Locate the cell with the specified text and output its [x, y] center coordinate. 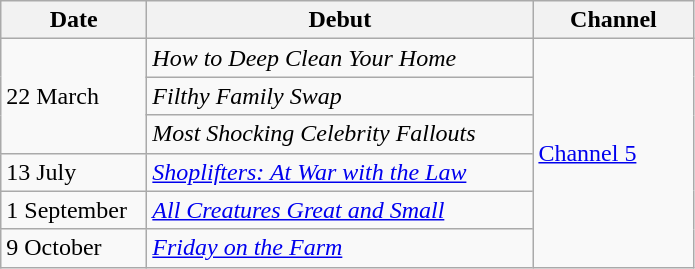
Channel 5 [614, 153]
All Creatures Great and Small [340, 210]
Shoplifters: At War with the Law [340, 172]
Date [74, 20]
13 July [74, 172]
1 September [74, 210]
Debut [340, 20]
Filthy Family Swap [340, 96]
How to Deep Clean Your Home [340, 58]
Most Shocking Celebrity Fallouts [340, 134]
9 October [74, 248]
Friday on the Farm [340, 248]
22 March [74, 96]
Channel [614, 20]
